Determine the [X, Y] coordinate at the center of the cell enclosing the given text.  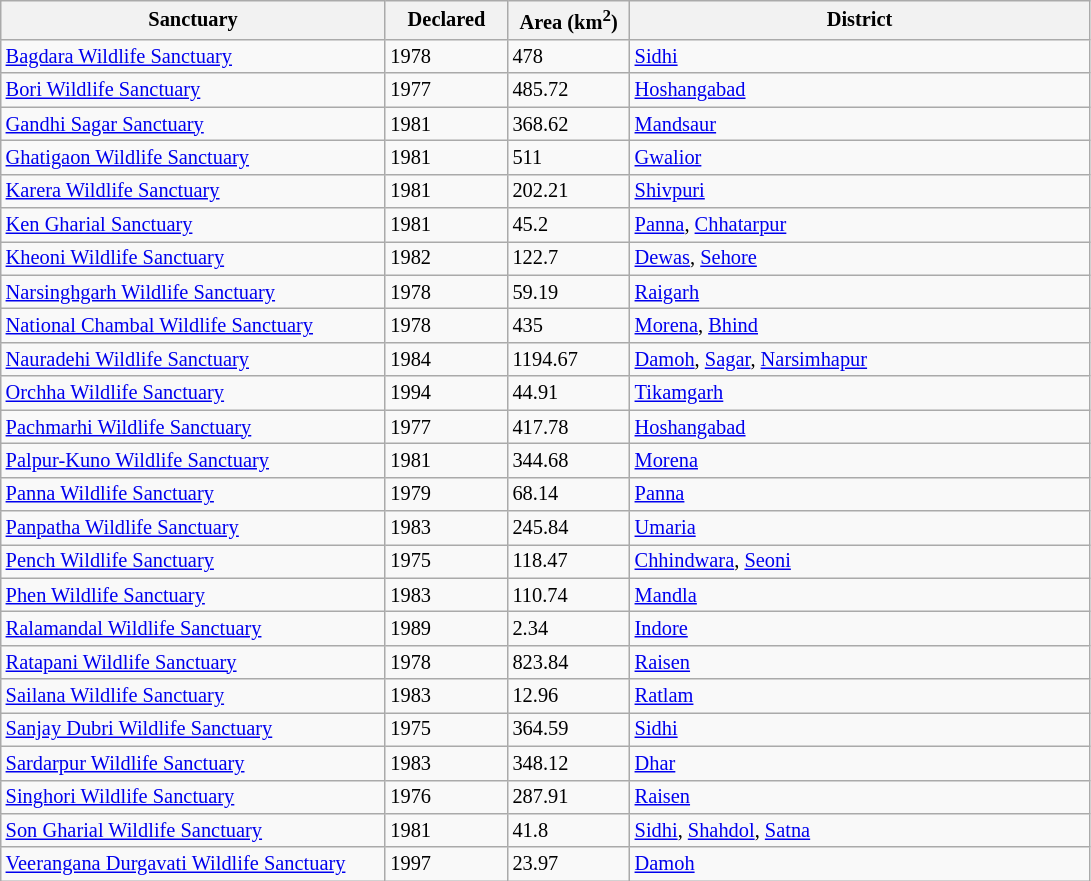
Ken Gharial Sanctuary [194, 225]
Ratlam [860, 696]
Ralamandal Wildlife Sanctuary [194, 628]
Pachmarhi Wildlife Sanctuary [194, 427]
Pench Wildlife Sanctuary [194, 561]
Morena [860, 460]
Phen Wildlife Sanctuary [194, 595]
Sardarpur Wildlife Sanctuary [194, 763]
Panpatha Wildlife Sanctuary [194, 527]
68.14 [569, 494]
Mandsaur [860, 124]
Panna [860, 494]
478 [569, 56]
Chhindwara, Seoni [860, 561]
Dhar [860, 763]
364.59 [569, 729]
Sanctuary [194, 20]
Umaria [860, 527]
202.21 [569, 191]
348.12 [569, 763]
Damoh [860, 864]
Nauradehi Wildlife Sanctuary [194, 359]
Area (km2) [569, 20]
Morena, Bhind [860, 326]
1989 [446, 628]
District [860, 20]
Son Gharial Wildlife Sanctuary [194, 830]
Indore [860, 628]
Gwalior [860, 157]
485.72 [569, 90]
12.96 [569, 696]
2.34 [569, 628]
Damoh, Sagar, Narsimhapur [860, 359]
368.62 [569, 124]
Ratapani Wildlife Sanctuary [194, 662]
59.19 [569, 292]
National Chambal Wildlife Sanctuary [194, 326]
Raigarh [860, 292]
Sidhi, Shahdol, Satna [860, 830]
Panna Wildlife Sanctuary [194, 494]
1997 [446, 864]
Declared [446, 20]
Dewas, Sehore [860, 258]
Sailana Wildlife Sanctuary [194, 696]
245.84 [569, 527]
122.7 [569, 258]
44.91 [569, 393]
Karera Wildlife Sanctuary [194, 191]
1194.67 [569, 359]
1984 [446, 359]
287.91 [569, 797]
435 [569, 326]
Palpur-Kuno Wildlife Sanctuary [194, 460]
Panna, Chhatarpur [860, 225]
Bori Wildlife Sanctuary [194, 90]
Singhori Wildlife Sanctuary [194, 797]
Narsinghgarh Wildlife Sanctuary [194, 292]
Veerangana Durgavati Wildlife Sanctuary [194, 864]
45.2 [569, 225]
1979 [446, 494]
417.78 [569, 427]
23.97 [569, 864]
Sanjay Dubri Wildlife Sanctuary [194, 729]
110.74 [569, 595]
Gandhi Sagar Sanctuary [194, 124]
Kheoni Wildlife Sanctuary [194, 258]
Tikamgarh [860, 393]
1976 [446, 797]
511 [569, 157]
823.84 [569, 662]
1994 [446, 393]
41.8 [569, 830]
118.47 [569, 561]
1982 [446, 258]
Bagdara Wildlife Sanctuary [194, 56]
Mandla [860, 595]
Orchha Wildlife Sanctuary [194, 393]
Ghatigaon Wildlife Sanctuary [194, 157]
344.68 [569, 460]
Shivpuri [860, 191]
